Identify which cell holds the provided text, then report its (X, Y) central coordinate. 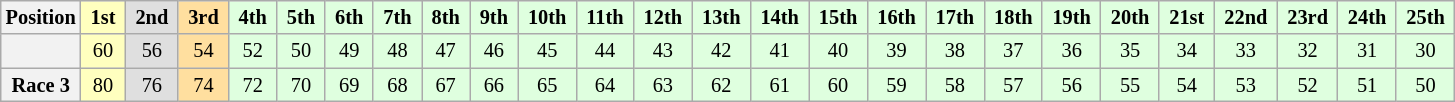
43 (663, 51)
58 (955, 85)
49 (349, 51)
57 (1013, 85)
17th (955, 17)
46 (494, 51)
20th (1130, 17)
7th (397, 17)
30 (1425, 51)
25th (1425, 17)
55 (1130, 85)
38 (955, 51)
34 (1186, 51)
62 (721, 85)
22nd (1246, 17)
18th (1013, 17)
44 (604, 51)
72 (253, 85)
53 (1246, 85)
48 (397, 51)
24th (1367, 17)
47 (446, 51)
21st (1186, 17)
Position (41, 17)
19th (1071, 17)
42 (721, 51)
4th (253, 17)
32 (1308, 51)
64 (604, 85)
33 (1246, 51)
70 (301, 85)
51 (1367, 85)
13th (721, 17)
11th (604, 17)
41 (779, 51)
6th (349, 17)
2nd (152, 17)
45 (547, 51)
35 (1130, 51)
10th (547, 17)
16th (896, 17)
69 (349, 85)
Race 3 (41, 85)
40 (838, 51)
80 (104, 85)
74 (203, 85)
76 (152, 85)
3rd (203, 17)
9th (494, 17)
5th (301, 17)
23rd (1308, 17)
63 (663, 85)
15th (838, 17)
39 (896, 51)
59 (896, 85)
1st (104, 17)
68 (397, 85)
12th (663, 17)
65 (547, 85)
31 (1367, 51)
37 (1013, 51)
14th (779, 17)
36 (1071, 51)
66 (494, 85)
67 (446, 85)
8th (446, 17)
61 (779, 85)
